Detect which cell encompasses the target text, then output its (X, Y) center coordinate. 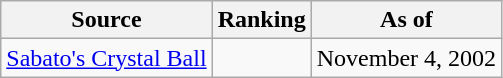
Source (106, 20)
Ranking (262, 20)
As of (406, 20)
November 4, 2002 (406, 58)
Sabato's Crystal Ball (106, 58)
